Capture the cell that displays the provided text and extract its (x, y) central coordinate. 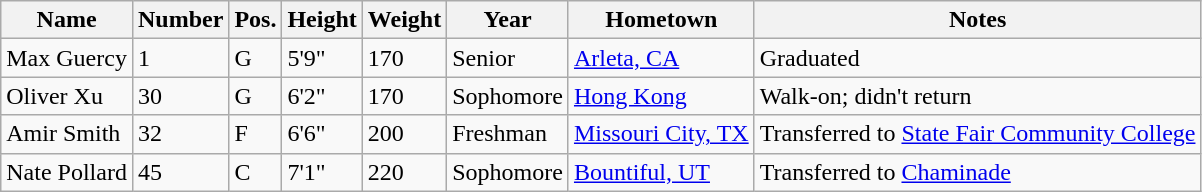
45 (180, 172)
Max Guercy (67, 58)
Hometown (661, 20)
F (256, 134)
Name (67, 20)
C (256, 172)
30 (180, 96)
Year (508, 20)
6'6" (322, 134)
Transferred to State Fair Community College (978, 134)
Missouri City, TX (661, 134)
1 (180, 58)
Height (322, 20)
Pos. (256, 20)
Transferred to Chaminade (978, 172)
Bountiful, UT (661, 172)
Hong Kong (661, 96)
Number (180, 20)
7'1" (322, 172)
220 (404, 172)
Weight (404, 20)
200 (404, 134)
6'2" (322, 96)
Walk-on; didn't return (978, 96)
5'9" (322, 58)
Amir Smith (67, 134)
Notes (978, 20)
Nate Pollard (67, 172)
Graduated (978, 58)
Senior (508, 58)
Freshman (508, 134)
32 (180, 134)
Arleta, CA (661, 58)
Oliver Xu (67, 96)
